Search for the cell housing the specified text and yield its [X, Y] center coordinate. 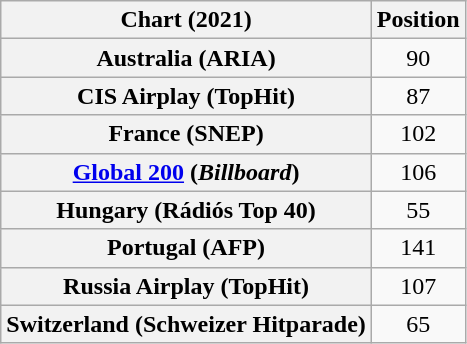
Hungary (Rádiós Top 40) [186, 210]
Russia Airplay (TopHit) [186, 286]
141 [418, 248]
Australia (ARIA) [186, 58]
Global 200 (Billboard) [186, 172]
107 [418, 286]
France (SNEP) [186, 134]
106 [418, 172]
55 [418, 210]
Switzerland (Schweizer Hitparade) [186, 324]
Portugal (AFP) [186, 248]
Chart (2021) [186, 20]
87 [418, 96]
Position [418, 20]
90 [418, 58]
CIS Airplay (TopHit) [186, 96]
65 [418, 324]
102 [418, 134]
